Return the (X, Y) coordinate for the center point of the cell that contains the specified text.  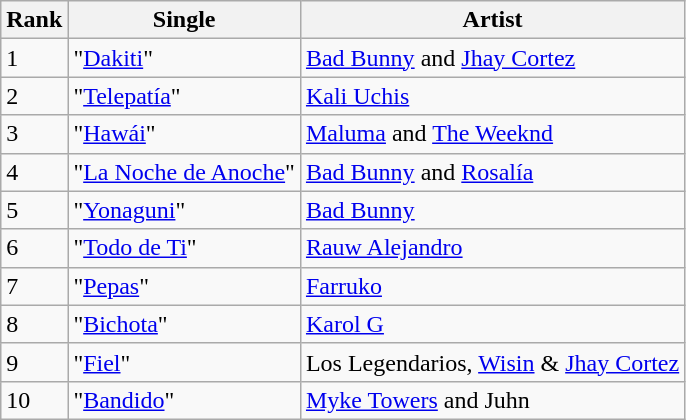
7 (34, 286)
Farruko (492, 286)
Single (184, 20)
"Pepas" (184, 286)
Karol G (492, 324)
10 (34, 400)
2 (34, 96)
Rauw Alejandro (492, 248)
"Todo de Ti" (184, 248)
Maluma and The Weeknd (492, 134)
9 (34, 362)
Bad Bunny and Rosalía (492, 172)
"Bichota" (184, 324)
"La Noche de Anoche" (184, 172)
"Hawái" (184, 134)
8 (34, 324)
3 (34, 134)
"Telepatía" (184, 96)
"Yonaguni" (184, 210)
Rank (34, 20)
Myke Towers and Juhn (492, 400)
6 (34, 248)
1 (34, 58)
Los Legendarios, Wisin & Jhay Cortez (492, 362)
Bad Bunny (492, 210)
4 (34, 172)
Kali Uchis (492, 96)
"Fiel" (184, 362)
5 (34, 210)
"Bandido" (184, 400)
Bad Bunny and Jhay Cortez (492, 58)
Artist (492, 20)
"Dakiti" (184, 58)
